Detect which cell encompasses the target text, then output its (x, y) center coordinate. 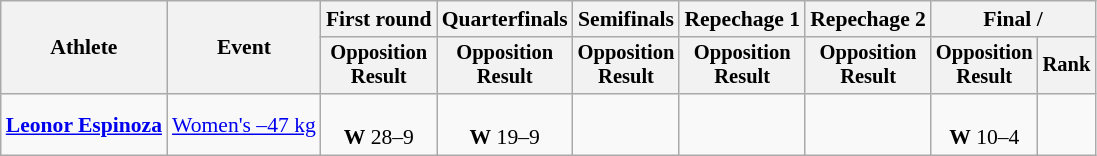
Women's –47 kg (244, 124)
Quarterfinals (505, 19)
Event (244, 48)
Rank (1067, 66)
Athlete (84, 48)
Repechage 2 (868, 19)
Leonor Espinoza (84, 124)
W 10–4 (984, 124)
First round (379, 19)
Final / (1013, 19)
Semifinals (626, 19)
Repechage 1 (742, 19)
W 19–9 (505, 124)
W 28–9 (379, 124)
